Return [X, Y] of the center of cell containing provided text 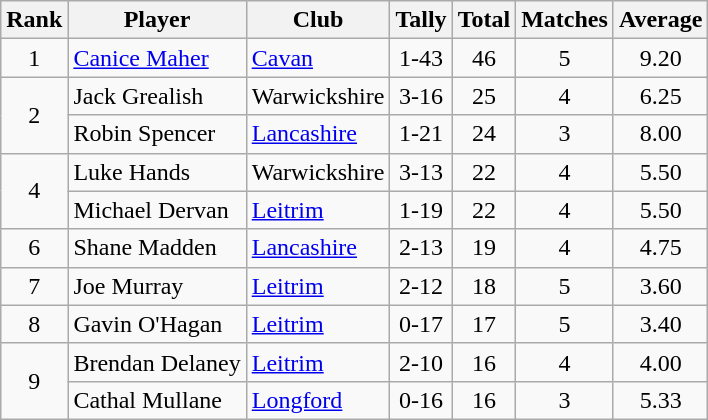
Michael Dervan [157, 210]
Total [484, 20]
4.00 [660, 362]
8 [34, 324]
9.20 [660, 58]
24 [484, 134]
17 [484, 324]
Luke Hands [157, 172]
3-13 [421, 172]
25 [484, 96]
Joe Murray [157, 286]
Jack Grealish [157, 96]
4.75 [660, 248]
2-10 [421, 362]
Rank [34, 20]
2-12 [421, 286]
6.25 [660, 96]
7 [34, 286]
1-43 [421, 58]
Club [318, 20]
Tally [421, 20]
Gavin O'Hagan [157, 324]
0-16 [421, 400]
1 [34, 58]
3.60 [660, 286]
2-13 [421, 248]
1-19 [421, 210]
3-16 [421, 96]
2 [34, 115]
46 [484, 58]
1-21 [421, 134]
Brendan Delaney [157, 362]
3.40 [660, 324]
Shane Madden [157, 248]
Average [660, 20]
0-17 [421, 324]
8.00 [660, 134]
Cathal Mullane [157, 400]
5.33 [660, 400]
9 [34, 381]
Matches [565, 20]
6 [34, 248]
Longford [318, 400]
19 [484, 248]
Player [157, 20]
Cavan [318, 58]
Robin Spencer [157, 134]
18 [484, 286]
Canice Maher [157, 58]
